Return (x, y) of the center of cell containing provided text 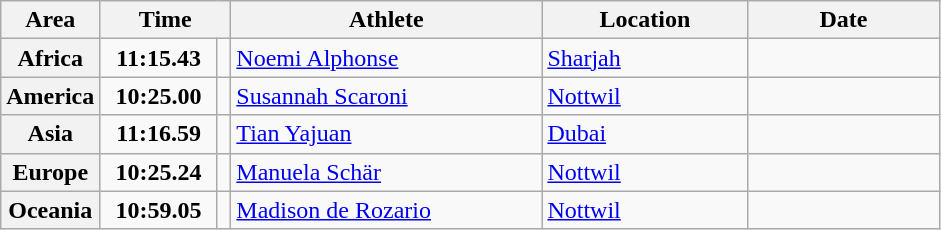
11:16.59 (159, 134)
Susannah Scaroni (386, 96)
Date (844, 20)
Asia (50, 134)
Dubai (645, 134)
Location (645, 20)
Area (50, 20)
10:25.24 (159, 172)
10:59.05 (159, 210)
Sharjah (645, 58)
Time (166, 20)
11:15.43 (159, 58)
Athlete (386, 20)
Noemi Alphonse (386, 58)
Africa (50, 58)
Manuela Schär (386, 172)
Madison de Rozario (386, 210)
Europe (50, 172)
Tian Yajuan (386, 134)
10:25.00 (159, 96)
Oceania (50, 210)
America (50, 96)
